Identify which cell holds the provided text, then report its (X, Y) central coordinate. 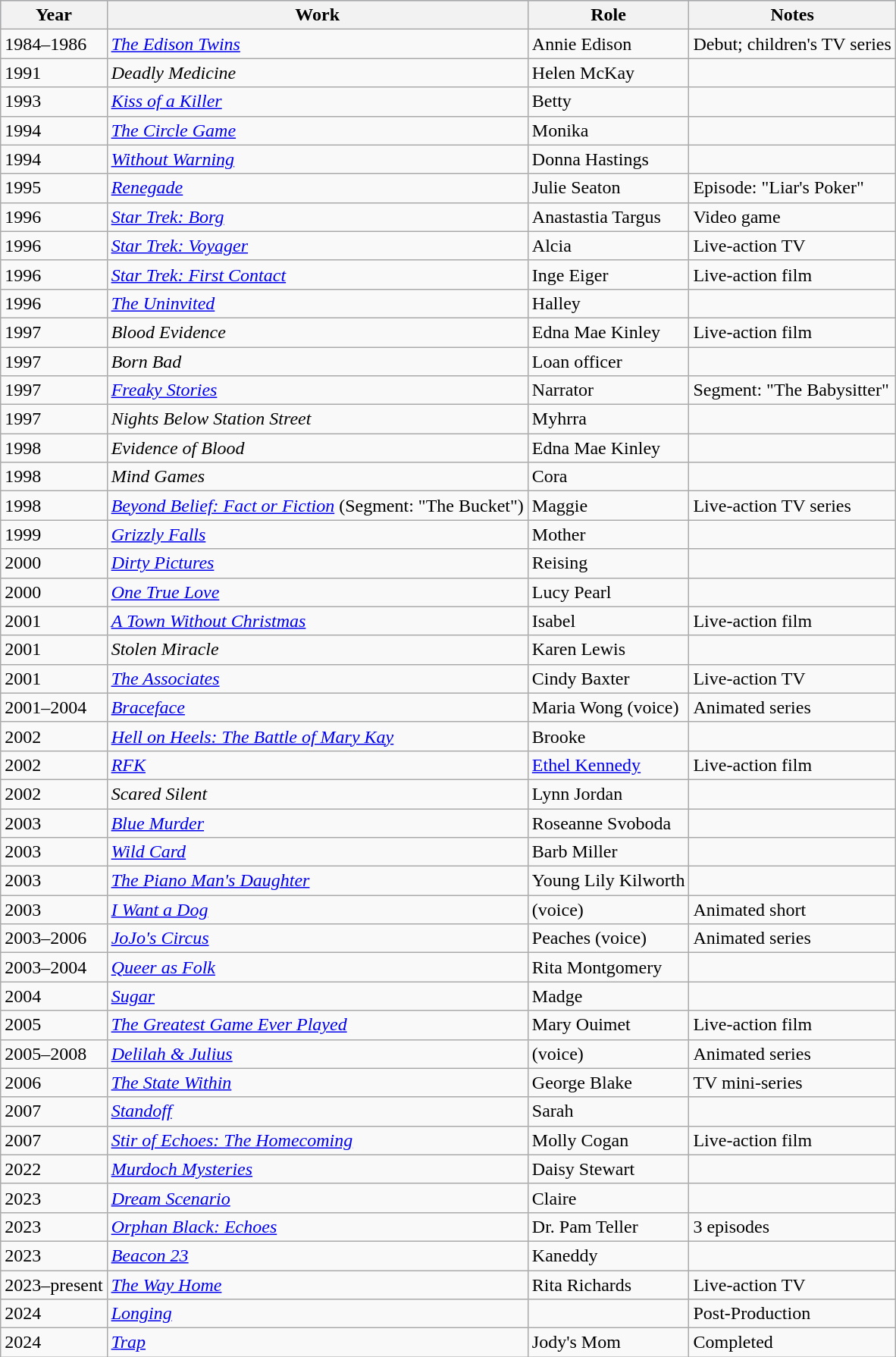
The Associates (317, 678)
Rita Montgomery (608, 967)
Donna Hastings (608, 159)
Anastastia Targus (608, 217)
JoJo's Circus (317, 939)
Helen McKay (608, 73)
Orphan Black: Echoes (317, 1227)
Dr. Pam Teller (608, 1227)
Stolen Miracle (317, 650)
The Uninvited (317, 303)
Ethel Kennedy (608, 765)
2004 (54, 996)
1991 (54, 73)
Claire (608, 1198)
Sarah (608, 1111)
2003–2004 (54, 967)
Nights Below Station Street (317, 419)
Blood Evidence (317, 332)
Halley (608, 303)
Young Lily Kilworth (608, 881)
I Want a Dog (317, 910)
Peaches (voice) (608, 939)
Julie Seaton (608, 188)
Monika (608, 130)
Born Bad (317, 362)
Trap (317, 1343)
Brooke (608, 736)
Annie Edison (608, 44)
1993 (54, 102)
1984–1986 (54, 44)
Barb Miller (608, 852)
Scared Silent (317, 794)
Daisy Stewart (608, 1169)
Notes (792, 15)
Sugar (317, 996)
Beacon 23 (317, 1255)
Roseanne Svoboda (608, 823)
Loan officer (608, 362)
Hell on Heels: The Battle of Mary Kay (317, 736)
Wild Card (317, 852)
Karen Lewis (608, 650)
RFK (317, 765)
Murdoch Mysteries (317, 1169)
Dirty Pictures (317, 563)
Jody's Mom (608, 1343)
Madge (608, 996)
Animated short (792, 910)
Evidence of Blood (317, 448)
Year (54, 15)
Betty (608, 102)
Star Trek: Voyager (317, 246)
Mother (608, 534)
Delilah & Julius (317, 1054)
2005 (54, 1025)
The Piano Man's Daughter (317, 881)
One True Love (317, 592)
Beyond Belief: Fact or Fiction (Segment: "The Bucket") (317, 506)
Renegade (317, 188)
Star Trek: Borg (317, 217)
Maria Wong (voice) (608, 707)
Myhrra (608, 419)
2006 (54, 1083)
Post-Production (792, 1314)
Without Warning (317, 159)
The Circle Game (317, 130)
The State Within (317, 1083)
Standoff (317, 1111)
1999 (54, 534)
The Greatest Game Ever Played (317, 1025)
Braceface (317, 707)
Longing (317, 1314)
The Edison Twins (317, 44)
George Blake (608, 1083)
Maggie (608, 506)
Episode: "Liar's Poker" (792, 188)
Dream Scenario (317, 1198)
2005–2008 (54, 1054)
Narrator (608, 390)
Work (317, 15)
2023–present (54, 1285)
Stir of Echoes: The Homecoming (317, 1140)
Live-action TV series (792, 506)
Role (608, 15)
A Town Without Christmas (317, 621)
Kaneddy (608, 1255)
Star Trek: First Contact (317, 274)
The Way Home (317, 1285)
Rita Richards (608, 1285)
Queer as Folk (317, 967)
Segment: "The Babysitter" (792, 390)
Grizzly Falls (317, 534)
Lynn Jordan (608, 794)
3 episodes (792, 1227)
Freaky Stories (317, 390)
2001–2004 (54, 707)
Kiss of a Killer (317, 102)
Mary Ouimet (608, 1025)
Molly Cogan (608, 1140)
2003–2006 (54, 939)
Cindy Baxter (608, 678)
1995 (54, 188)
Completed (792, 1343)
Isabel (608, 621)
2022 (54, 1169)
Lucy Pearl (608, 592)
Debut; children's TV series (792, 44)
Blue Murder (317, 823)
TV mini-series (792, 1083)
Reising (608, 563)
Mind Games (317, 477)
Cora (608, 477)
Inge Eiger (608, 274)
Video game (792, 217)
Deadly Medicine (317, 73)
Alcia (608, 246)
